Provide the [X, Y] coordinate of the cell's center where the given text is located.  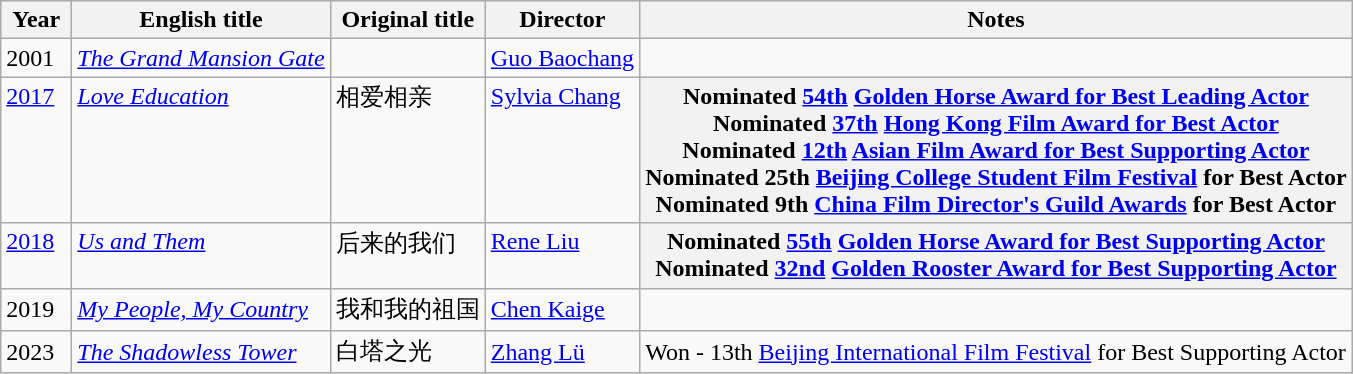
Nominated 55th Golden Horse Award for Best Supporting ActorNominated 32nd Golden Rooster Award for Best Supporting Actor [996, 256]
Rene Liu [562, 256]
Sylvia Chang [562, 150]
Year [36, 20]
Director [562, 20]
Us and Them [201, 256]
Zhang Lü [562, 352]
Notes [996, 20]
我和我的祖国 [408, 310]
The Shadowless Tower [201, 352]
白塔之光 [408, 352]
Love Education [201, 150]
My People, My Country [201, 310]
Original title [408, 20]
2019 [36, 310]
相爱相亲 [408, 150]
后来的我们 [408, 256]
Chen Kaige [562, 310]
2023 [36, 352]
Guo Baochang [562, 58]
The Grand Mansion Gate [201, 58]
English title [201, 20]
2001 [36, 58]
2017 [36, 150]
2018 [36, 256]
Won - 13th Beijing International Film Festival for Best Supporting Actor [996, 352]
